Extract the [x, y] coordinate from the center of the cell holding the provided text.  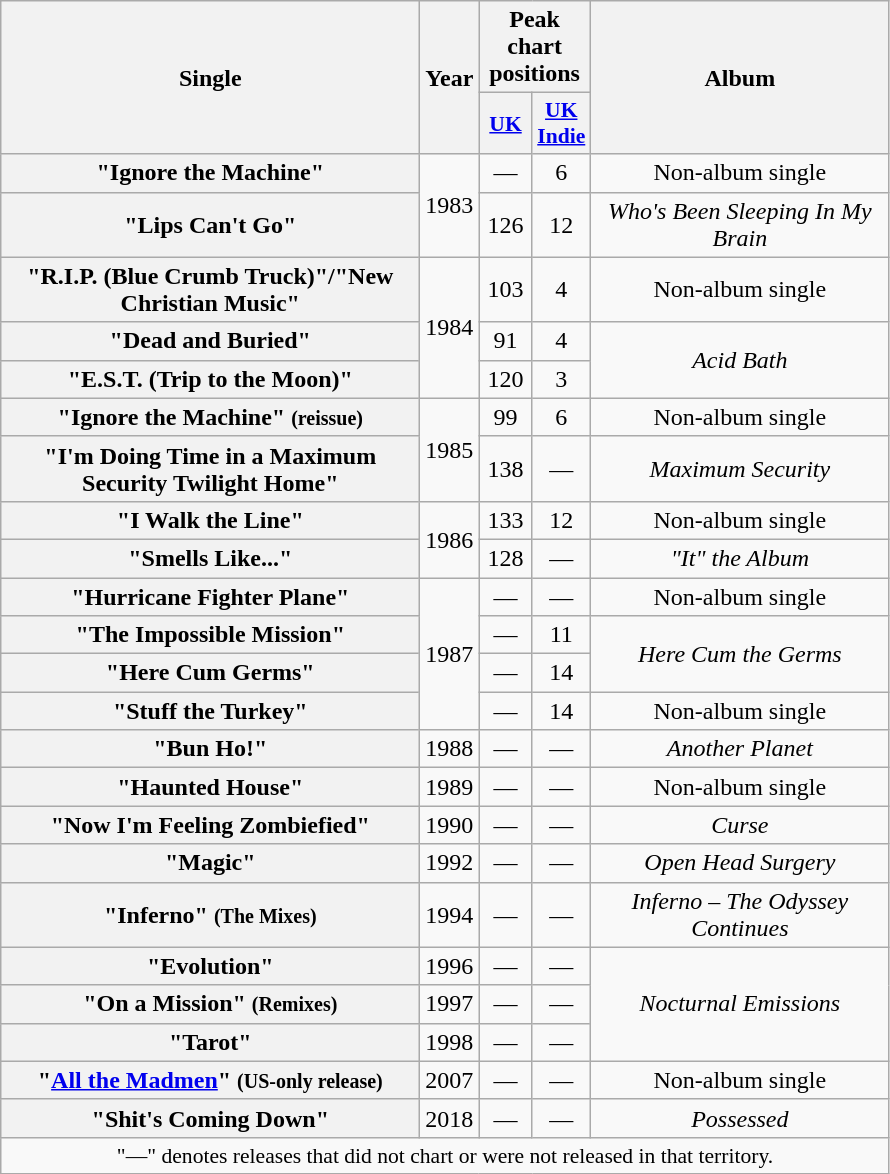
Curse [740, 825]
"R.I.P. (Blue Crumb Truck)"/"New Christian Music" [210, 290]
"Lips Can't Go" [210, 224]
"Hurricane Fighter Plane" [210, 597]
Inferno – The Odyssey Continues [740, 914]
1985 [450, 450]
Nocturnal Emissions [740, 1004]
103 [506, 290]
Open Head Surgery [740, 863]
Possessed [740, 1118]
Here Cum the Germs [740, 654]
"Haunted House" [210, 787]
2018 [450, 1118]
"I'm Doing Time in a Maximum Security Twilight Home" [210, 468]
"Evolution" [210, 966]
"On a Mission" (Remixes) [210, 1004]
1984 [450, 328]
Album [740, 78]
Another Planet [740, 749]
"The Impossible Mission" [210, 635]
"Now I'm Feeling Zombiefied" [210, 825]
"Inferno" (The Mixes) [210, 914]
1996 [450, 966]
1994 [450, 914]
"Ignore the Machine" (reissue) [210, 417]
133 [506, 520]
UK [506, 124]
128 [506, 558]
"Here Cum Germs" [210, 673]
Peak chart positions [534, 47]
1989 [450, 787]
3 [561, 379]
Who's Been Sleeping In My Brain [740, 224]
1992 [450, 863]
UK Indie [561, 124]
Year [450, 78]
1998 [450, 1042]
"Bun Ho!" [210, 749]
1997 [450, 1004]
"I Walk the Line" [210, 520]
"Ignore the Machine" [210, 173]
11 [561, 635]
"All the Madmen" (US-only release) [210, 1080]
"Magic" [210, 863]
138 [506, 468]
1986 [450, 539]
"Shit's Coming Down" [210, 1118]
"E.S.T. (Trip to the Moon)" [210, 379]
126 [506, 224]
"Smells Like..." [210, 558]
"Dead and Buried" [210, 341]
"Stuff the Turkey" [210, 711]
"It" the Album [740, 558]
2007 [450, 1080]
"Tarot" [210, 1042]
Acid Bath [740, 360]
Single [210, 78]
91 [506, 341]
1983 [450, 206]
1988 [450, 749]
120 [506, 379]
Maximum Security [740, 468]
1987 [450, 654]
99 [506, 417]
1990 [450, 825]
"—" denotes releases that did not chart or were not released in that territory. [446, 1155]
